Find where the given text appears and provide that cell's center as [X, Y] coordinate. 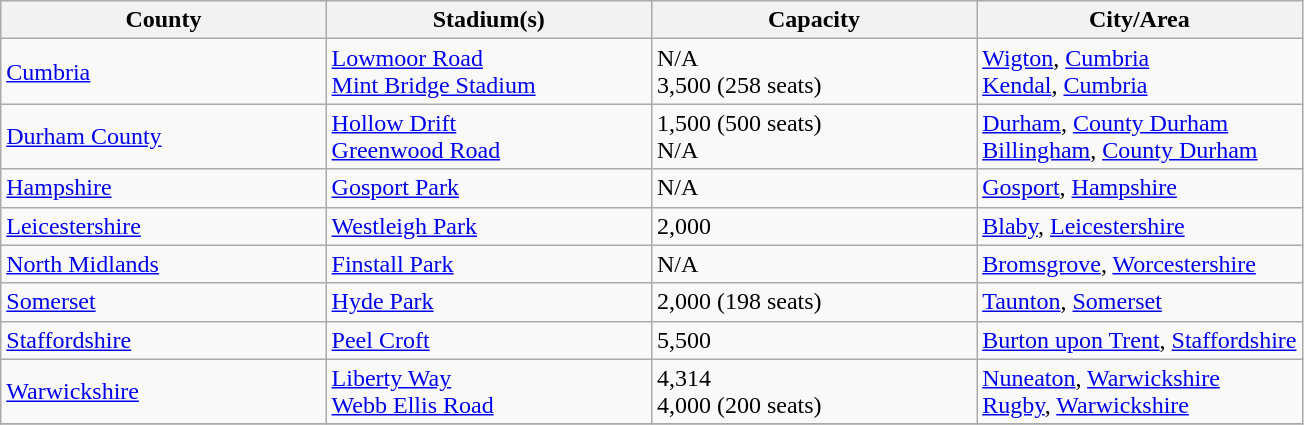
2,000 (198 seats) [814, 302]
Wigton, CumbriaKendal, Cumbria [1140, 72]
Hollow DriftGreenwood Road [488, 136]
N/A3,500 (258 seats) [814, 72]
4,3144,000 (200 seats) [814, 392]
Leicestershire [164, 226]
City/Area [1140, 20]
Taunton, Somerset [1140, 302]
Stadium(s) [488, 20]
Gosport Park [488, 188]
1,500 (500 seats)N/A [814, 136]
2,000 [814, 226]
Staffordshire [164, 340]
Westleigh Park [488, 226]
5,500 [814, 340]
Hampshire [164, 188]
Finstall Park [488, 264]
County [164, 20]
Liberty WayWebb Ellis Road [488, 392]
Warwickshire [164, 392]
Bromsgrove, Worcestershire [1140, 264]
Cumbria [164, 72]
North Midlands [164, 264]
Capacity [814, 20]
Gosport, Hampshire [1140, 188]
Burton upon Trent, Staffordshire [1140, 340]
Blaby, Leicestershire [1140, 226]
Nuneaton, WarwickshireRugby, Warwickshire [1140, 392]
Somerset [164, 302]
Lowmoor RoadMint Bridge Stadium [488, 72]
Durham County [164, 136]
Peel Croft [488, 340]
Hyde Park [488, 302]
Durham, County DurhamBillingham, County Durham [1140, 136]
